Identify which cell holds the provided text, then report its (x, y) central coordinate. 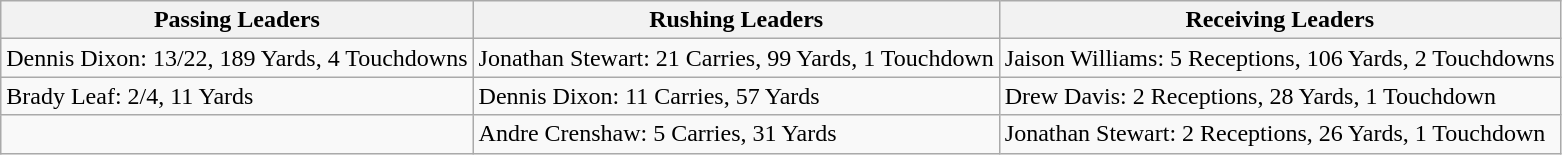
Rushing Leaders (736, 20)
Receiving Leaders (1280, 20)
Dennis Dixon: 13/22, 189 Yards, 4 Touchdowns (237, 58)
Jonathan Stewart: 21 Carries, 99 Yards, 1 Touchdown (736, 58)
Dennis Dixon: 11 Carries, 57 Yards (736, 96)
Andre Crenshaw: 5 Carries, 31 Yards (736, 134)
Brady Leaf: 2/4, 11 Yards (237, 96)
Drew Davis: 2 Receptions, 28 Yards, 1 Touchdown (1280, 96)
Jaison Williams: 5 Receptions, 106 Yards, 2 Touchdowns (1280, 58)
Passing Leaders (237, 20)
Jonathan Stewart: 2 Receptions, 26 Yards, 1 Touchdown (1280, 134)
